Return the [X, Y] coordinate for the center point of the cell that contains the specified text.  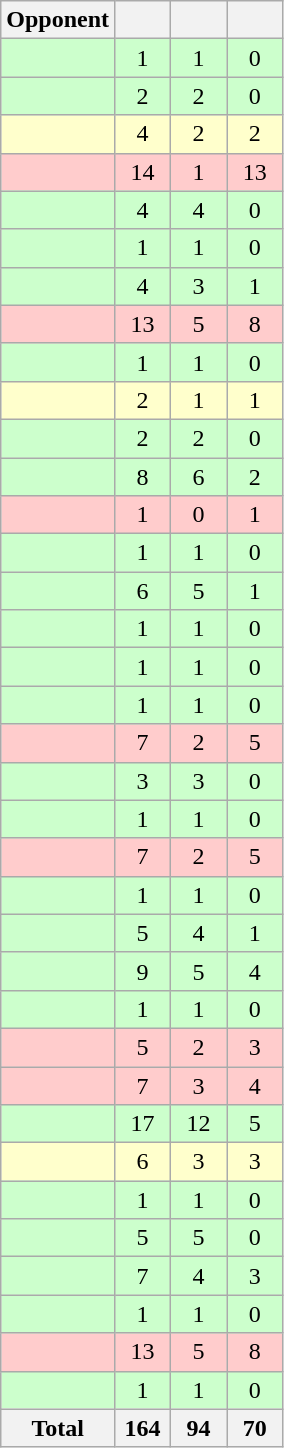
Opponent [58, 20]
164 [143, 1428]
9 [143, 971]
17 [143, 1124]
70 [255, 1428]
94 [199, 1428]
14 [143, 172]
12 [199, 1124]
Total [58, 1428]
